Scan for the cell matching the given text and deliver its (x, y) coordinate at center. 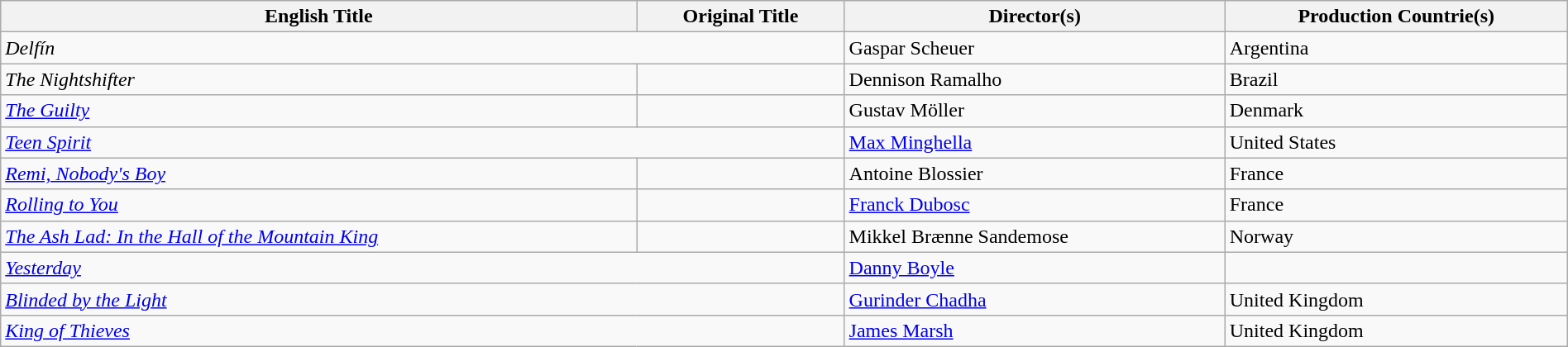
Franck Dubosc (1035, 205)
The Nightshifter (319, 79)
Brazil (1396, 79)
Mikkel Brænne Sandemose (1035, 236)
United States (1396, 142)
Delfín (423, 48)
Danny Boyle (1035, 268)
Gurinder Chadha (1035, 299)
Remi, Nobody's Boy (319, 173)
Yesterday (423, 268)
Argentina (1396, 48)
Gaspar Scheuer (1035, 48)
Dennison Ramalho (1035, 79)
Norway (1396, 236)
King of Thieves (423, 330)
Rolling to You (319, 205)
English Title (319, 17)
Denmark (1396, 111)
Blinded by the Light (423, 299)
Gustav Möller (1035, 111)
The Guilty (319, 111)
The Ash Lad: In the Hall of the Mountain King (319, 236)
Max Minghella (1035, 142)
Antoine Blossier (1035, 173)
Teen Spirit (423, 142)
Director(s) (1035, 17)
Production Countrie(s) (1396, 17)
Original Title (741, 17)
James Marsh (1035, 330)
